Output the [X, Y] coordinate of the center of the cell containing the given text.  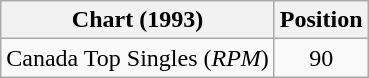
Chart (1993) [138, 20]
Position [321, 20]
90 [321, 58]
Canada Top Singles (RPM) [138, 58]
